Locate the cell with the specified text and output its [x, y] center coordinate. 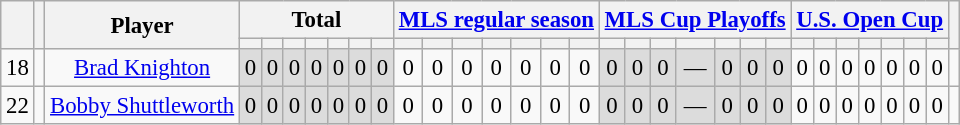
18 [18, 68]
Bobby Shuttleworth [142, 106]
Player [142, 25]
22 [18, 106]
MLS regular season [496, 20]
Total [316, 20]
Brad Knighton [142, 68]
U.S. Open Cup [870, 20]
MLS Cup Playoffs [695, 20]
